From the cell containing the given text, extract its center point as (X, Y) coordinate. 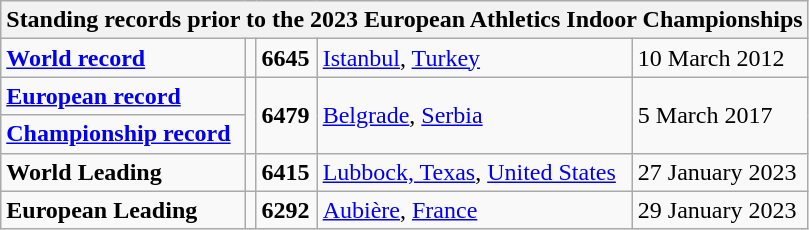
6292 (286, 210)
5 March 2017 (720, 115)
Championship record (123, 134)
World Leading (123, 172)
27 January 2023 (720, 172)
6645 (286, 58)
29 January 2023 (720, 210)
European Leading (123, 210)
Lubbock, Texas, United States (474, 172)
Belgrade, Serbia (474, 115)
6415 (286, 172)
Istanbul, Turkey (474, 58)
World record (123, 58)
European record (123, 96)
6479 (286, 115)
Standing records prior to the 2023 European Athletics Indoor Championships (404, 20)
10 March 2012 (720, 58)
Aubière, France (474, 210)
